Scan for the cell matching the given text and deliver its [X, Y] coordinate at center. 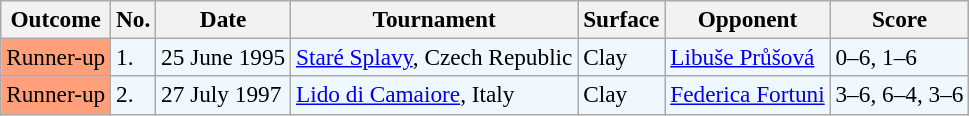
Surface [622, 19]
Opponent [748, 19]
Outcome [56, 19]
25 June 1995 [224, 57]
No. [134, 19]
2. [134, 95]
Score [900, 19]
Staré Splavy, Czech Republic [434, 57]
Federica Fortuni [748, 95]
Date [224, 19]
0–6, 1–6 [900, 57]
1. [134, 57]
Libuše Průšová [748, 57]
Lido di Camaiore, Italy [434, 95]
3–6, 6–4, 3–6 [900, 95]
Tournament [434, 19]
27 July 1997 [224, 95]
